Identify which cell holds the provided text, then report its (x, y) central coordinate. 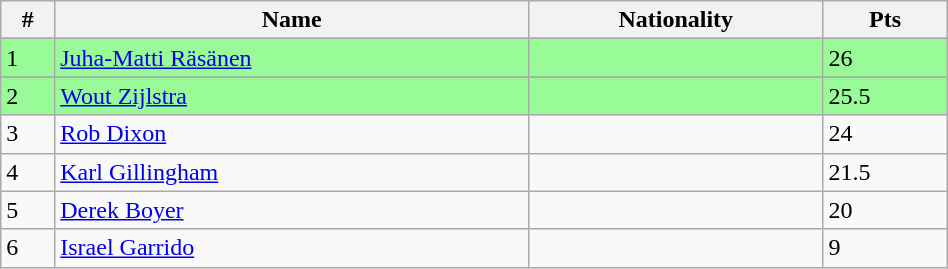
Israel Garrido (292, 248)
1 (28, 58)
Juha-Matti Räsänen (292, 58)
2 (28, 96)
4 (28, 172)
3 (28, 134)
25.5 (885, 96)
24 (885, 134)
Wout Zijlstra (292, 96)
6 (28, 248)
# (28, 20)
20 (885, 210)
5 (28, 210)
Pts (885, 20)
Rob Dixon (292, 134)
Name (292, 20)
Nationality (676, 20)
Karl Gillingham (292, 172)
9 (885, 248)
Derek Boyer (292, 210)
21.5 (885, 172)
26 (885, 58)
